Output the [x, y] coordinate of the center of the cell containing the given text.  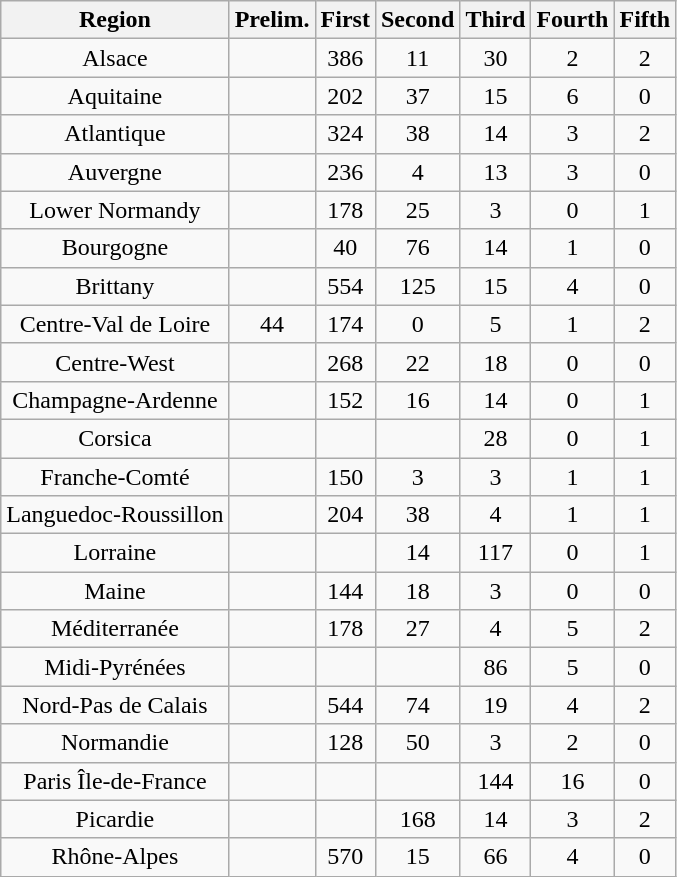
Centre-West [115, 362]
Franche-Comté [115, 477]
Fourth [572, 20]
86 [496, 667]
Brittany [115, 286]
27 [417, 629]
25 [417, 210]
Auvergne [115, 172]
66 [496, 857]
Second [417, 20]
554 [345, 286]
First [345, 20]
Rhône-Alpes [115, 857]
202 [345, 96]
204 [345, 515]
74 [417, 705]
Champagne-Ardenne [115, 400]
386 [345, 58]
40 [345, 248]
Centre-Val de Loire [115, 324]
Corsica [115, 438]
125 [417, 286]
37 [417, 96]
13 [496, 172]
Picardie [115, 819]
324 [345, 134]
Lower Normandy [115, 210]
Region [115, 20]
Normandie [115, 743]
Lorraine [115, 553]
152 [345, 400]
11 [417, 58]
544 [345, 705]
28 [496, 438]
Maine [115, 591]
Third [496, 20]
Prelim. [272, 20]
150 [345, 477]
22 [417, 362]
174 [345, 324]
Fifth [645, 20]
168 [417, 819]
117 [496, 553]
30 [496, 58]
Atlantique [115, 134]
19 [496, 705]
128 [345, 743]
Paris Île-de-France [115, 781]
50 [417, 743]
Languedoc-Roussillon [115, 515]
Aquitaine [115, 96]
Méditerranée [115, 629]
76 [417, 248]
Midi-Pyrénées [115, 667]
44 [272, 324]
236 [345, 172]
Nord-Pas de Calais [115, 705]
268 [345, 362]
Bourgogne [115, 248]
Alsace [115, 58]
6 [572, 96]
570 [345, 857]
